From the cell containing the given text, extract its center point as (x, y) coordinate. 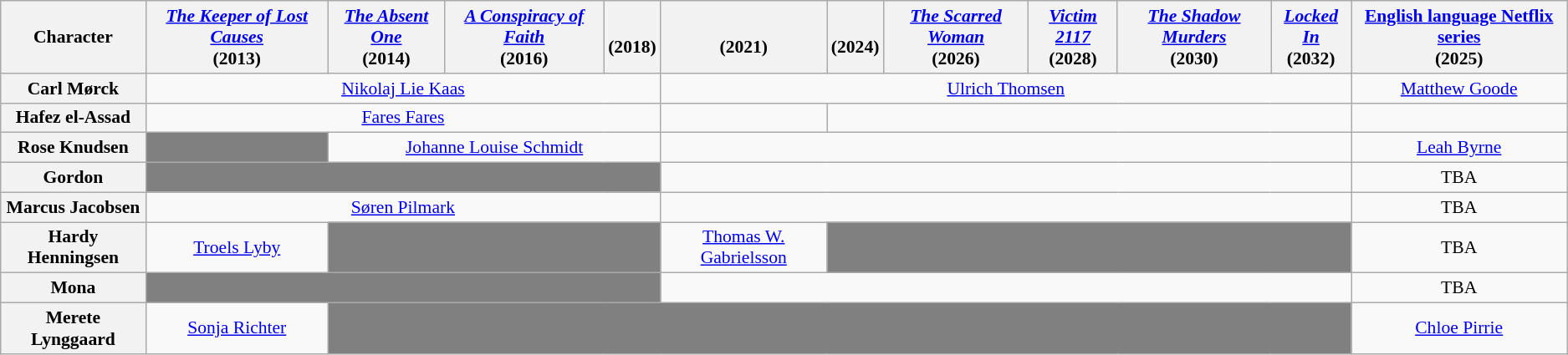
(2018) (632, 37)
Merete Lynggaard (74, 329)
Leah Byrne (1459, 148)
Marcus Jacobsen (74, 207)
Fares Fares (403, 118)
Mona (74, 288)
The Shadow Murders(2030) (1194, 37)
Carl Mørck (74, 89)
Hafez el-Assad (74, 118)
Ulrich Thomsen (1006, 89)
The Keeper of Lost Causes(2013) (237, 37)
English language Netflix series(2025) (1459, 37)
Character (74, 37)
Sonja Richter (237, 329)
Thomas W. Gabrielsson (744, 247)
Victim 2117(2028) (1074, 37)
A Conspiracy of Faith(2016) (524, 37)
Johanne Louise Schmidt (493, 148)
Matthew Goode (1459, 89)
Locked In(2032) (1311, 37)
(2024) (856, 37)
Troels Lyby (237, 247)
Nikolaj Lie Kaas (403, 89)
Chloe Pirrie (1459, 329)
Rose Knudsen (74, 148)
(2021) (744, 37)
The Scarred Woman(2026) (955, 37)
Søren Pilmark (403, 207)
The Absent One(2014) (386, 37)
Hardy Henningsen (74, 247)
Gordon (74, 178)
